Return [X, Y] of the center of cell containing provided text 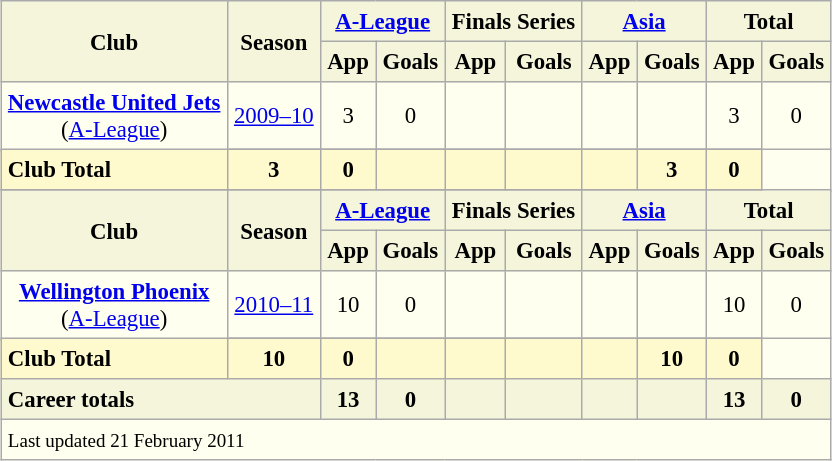
Newcastle United Jets(A-League) [114, 116]
2010–11 [274, 305]
Wellington Phoenix(A-League) [114, 305]
Last updated 21 February 2011 [416, 439]
Career totals [160, 399]
2009–10 [274, 116]
